Search for the cell housing the specified text and yield its (X, Y) center coordinate. 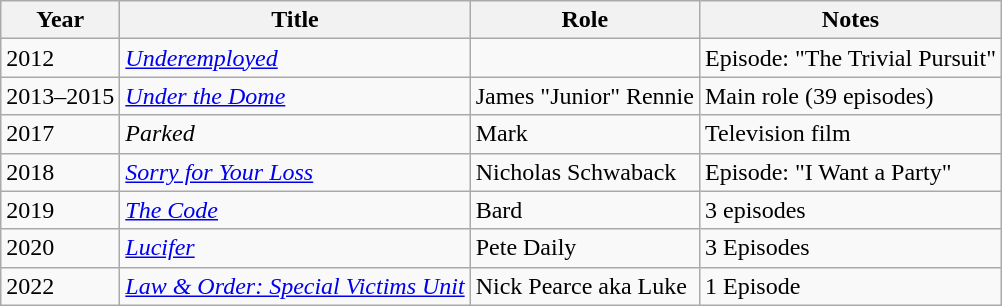
2013–2015 (60, 96)
Television film (850, 134)
Notes (850, 20)
Nick Pearce aka Luke (584, 286)
Underemployed (295, 58)
2012 (60, 58)
Nicholas Schwaback (584, 172)
Episode: "I Want a Party" (850, 172)
2022 (60, 286)
Parked (295, 134)
Under the Dome (295, 96)
Title (295, 20)
2017 (60, 134)
The Code (295, 210)
1 Episode (850, 286)
2018 (60, 172)
Pete Daily (584, 248)
Bard (584, 210)
Mark (584, 134)
Law & Order: Special Victims Unit (295, 286)
3 Episodes (850, 248)
Main role (39 episodes) (850, 96)
Lucifer (295, 248)
Episode: "The Trivial Pursuit" (850, 58)
Role (584, 20)
2020 (60, 248)
2019 (60, 210)
James "Junior" Rennie (584, 96)
Sorry for Your Loss (295, 172)
3 episodes (850, 210)
Year (60, 20)
